Determine the [X, Y] coordinate at the center of the cell enclosing the given text.  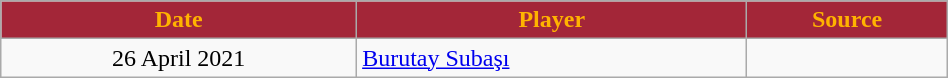
26 April 2021 [179, 58]
Burutay Subaşı [552, 58]
Date [179, 20]
Source [847, 20]
Player [552, 20]
